Scan for the cell matching the given text and deliver its [X, Y] coordinate at center. 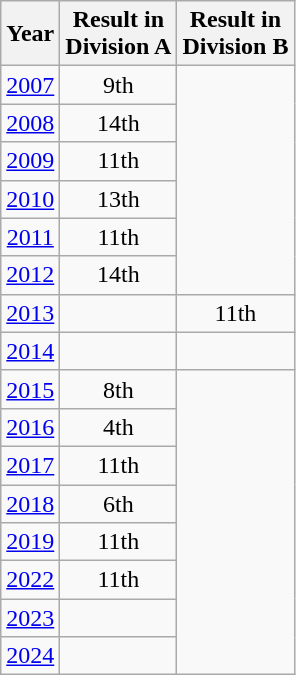
2017 [30, 465]
2010 [30, 199]
2011 [30, 237]
Result inDivision B [236, 34]
2019 [30, 542]
2007 [30, 85]
9th [118, 85]
2014 [30, 351]
2024 [30, 656]
2023 [30, 618]
2013 [30, 313]
2009 [30, 161]
2018 [30, 503]
8th [118, 389]
2012 [30, 275]
13th [118, 199]
6th [118, 503]
Year [30, 34]
4th [118, 427]
2015 [30, 389]
2022 [30, 580]
2016 [30, 427]
Result inDivision A [118, 34]
2008 [30, 123]
